Scan for the cell matching the given text and deliver its [X, Y] coordinate at center. 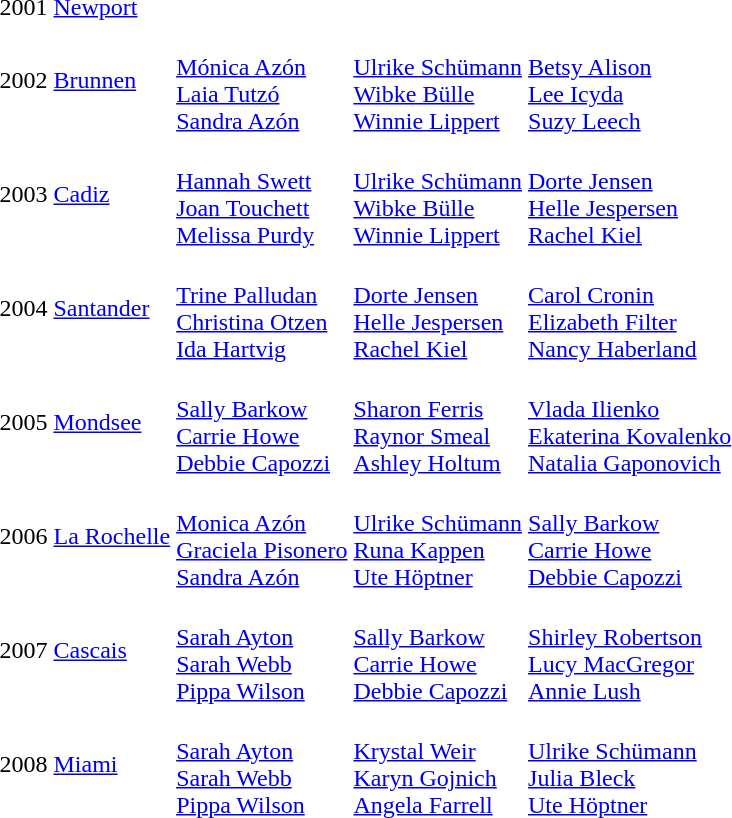
Trine PalludanChristina OtzenIda Hartvig [262, 308]
Sharon FerrisRaynor SmealAshley Holtum [438, 422]
Sarah AytonSarah WebbPippa Wilson [262, 650]
Dorte JensenHelle JespersenRachel Kiel [438, 308]
Mónica AzónLaia TutzóSandra Azón [262, 80]
Monica AzónGraciela PisoneroSandra Azón [262, 536]
Hannah SwettJoan TouchettMelissa Purdy [262, 194]
Ulrike SchümannRuna KappenUte Höptner [438, 536]
